Output the [x, y] coordinate of the center of the cell containing the given text.  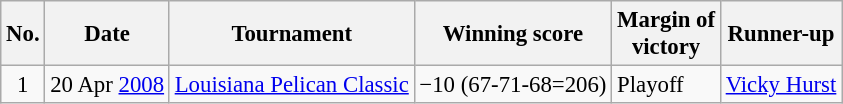
Tournament [292, 34]
Vicky Hurst [780, 85]
−10 (67-71-68=206) [513, 85]
20 Apr 2008 [107, 85]
Playoff [666, 85]
No. [23, 34]
Date [107, 34]
Winning score [513, 34]
1 [23, 85]
Runner-up [780, 34]
Margin ofvictory [666, 34]
Louisiana Pelican Classic [292, 85]
